Capture the cell that displays the provided text and extract its [x, y] central coordinate. 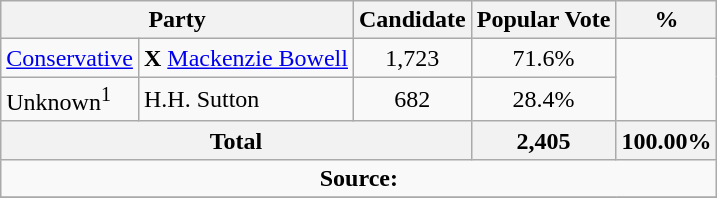
2,405 [544, 140]
H.H. Sutton [246, 100]
Source: [359, 178]
Total [236, 140]
X Mackenzie Bowell [246, 58]
28.4% [544, 100]
Candidate [412, 20]
Party [178, 20]
1,723 [412, 58]
Unknown1 [70, 100]
Conservative [70, 58]
100.00% [666, 140]
682 [412, 100]
71.6% [544, 58]
Popular Vote [544, 20]
% [666, 20]
